Output the (X, Y) coordinate of the center of the cell containing the given text.  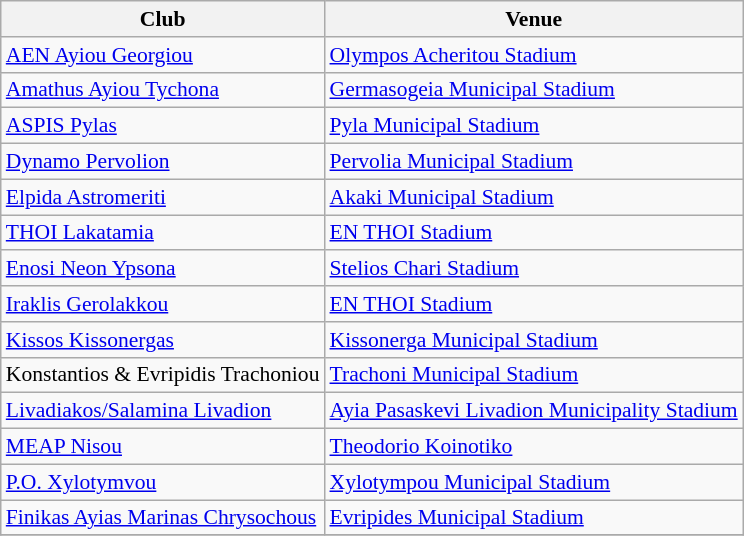
Dynamo Pervolion (163, 162)
Ayia Pasaskevi Livadion Municipality Stadium (533, 411)
Germasogeia Municipal Stadium (533, 90)
Enosi Neon Ypsona (163, 269)
MEAP Nisou (163, 447)
Xylotympou Municipal Stadium (533, 482)
AEN Ayiou Georgiou (163, 55)
Akaki Municipal Stadium (533, 197)
Elpida Astromeriti (163, 197)
Club (163, 19)
Trachoni Municipal Stadium (533, 375)
Kissos Kissonergas (163, 340)
Livadiakos/Salamina Livadion (163, 411)
Finikas Ayias Marinas Chrysochous (163, 518)
Pyla Municipal Stadium (533, 126)
ASPIS Pylas (163, 126)
Iraklis Gerolakkou (163, 304)
P.O. Xylotymvou (163, 482)
Stelios Chari Stadium (533, 269)
Venue (533, 19)
Evripides Municipal Stadium (533, 518)
Kissonerga Municipal Stadium (533, 340)
Pervolia Municipal Stadium (533, 162)
Amathus Ayiou Tychona (163, 90)
Theodorio Koinotiko (533, 447)
Konstantios & Evripidis Trachoniou (163, 375)
Olympos Acheritou Stadium (533, 55)
THOI Lakatamia (163, 233)
